From the cell containing the given text, extract its center point as [x, y] coordinate. 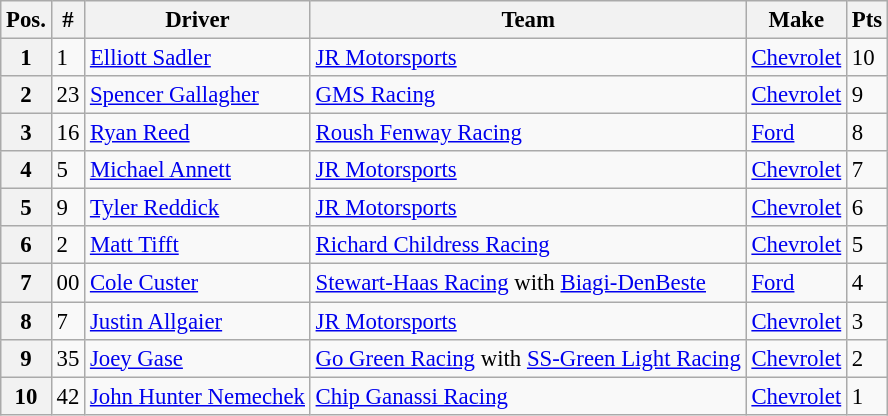
Go Green Racing with SS-Green Light Racing [528, 358]
Stewart-Haas Racing with Biagi-DenBeste [528, 283]
Spencer Gallagher [198, 95]
42 [68, 396]
Pts [868, 20]
GMS Racing [528, 95]
Michael Annett [198, 170]
00 [68, 283]
Justin Allgaier [198, 321]
Roush Fenway Racing [528, 133]
Make [796, 20]
Cole Custer [198, 283]
Chip Ganassi Racing [528, 396]
Tyler Reddick [198, 208]
Joey Gase [198, 358]
Pos. [26, 20]
16 [68, 133]
John Hunter Nemechek [198, 396]
23 [68, 95]
Team [528, 20]
Driver [198, 20]
Richard Childress Racing [528, 245]
Elliott Sadler [198, 58]
# [68, 20]
Ryan Reed [198, 133]
35 [68, 358]
Matt Tifft [198, 245]
